From the cell containing the given text, extract its center point as (x, y) coordinate. 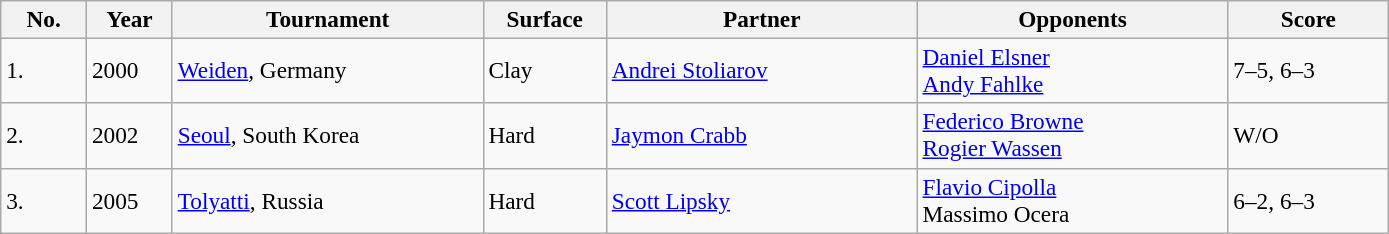
2005 (130, 200)
Flavio Cipolla Massimo Ocera (1072, 200)
Tournament (328, 19)
2000 (130, 70)
Tolyatti, Russia (328, 200)
Year (130, 19)
Jaymon Crabb (762, 136)
1. (44, 70)
3. (44, 200)
Federico Browne Rogier Wassen (1072, 136)
2. (44, 136)
Scott Lipsky (762, 200)
Surface (544, 19)
Seoul, South Korea (328, 136)
7–5, 6–3 (1308, 70)
Andrei Stoliarov (762, 70)
No. (44, 19)
W/O (1308, 136)
Clay (544, 70)
Score (1308, 19)
Opponents (1072, 19)
2002 (130, 136)
6–2, 6–3 (1308, 200)
Weiden, Germany (328, 70)
Partner (762, 19)
Daniel Elsner Andy Fahlke (1072, 70)
